From the cell containing the given text, extract its center point as [X, Y] coordinate. 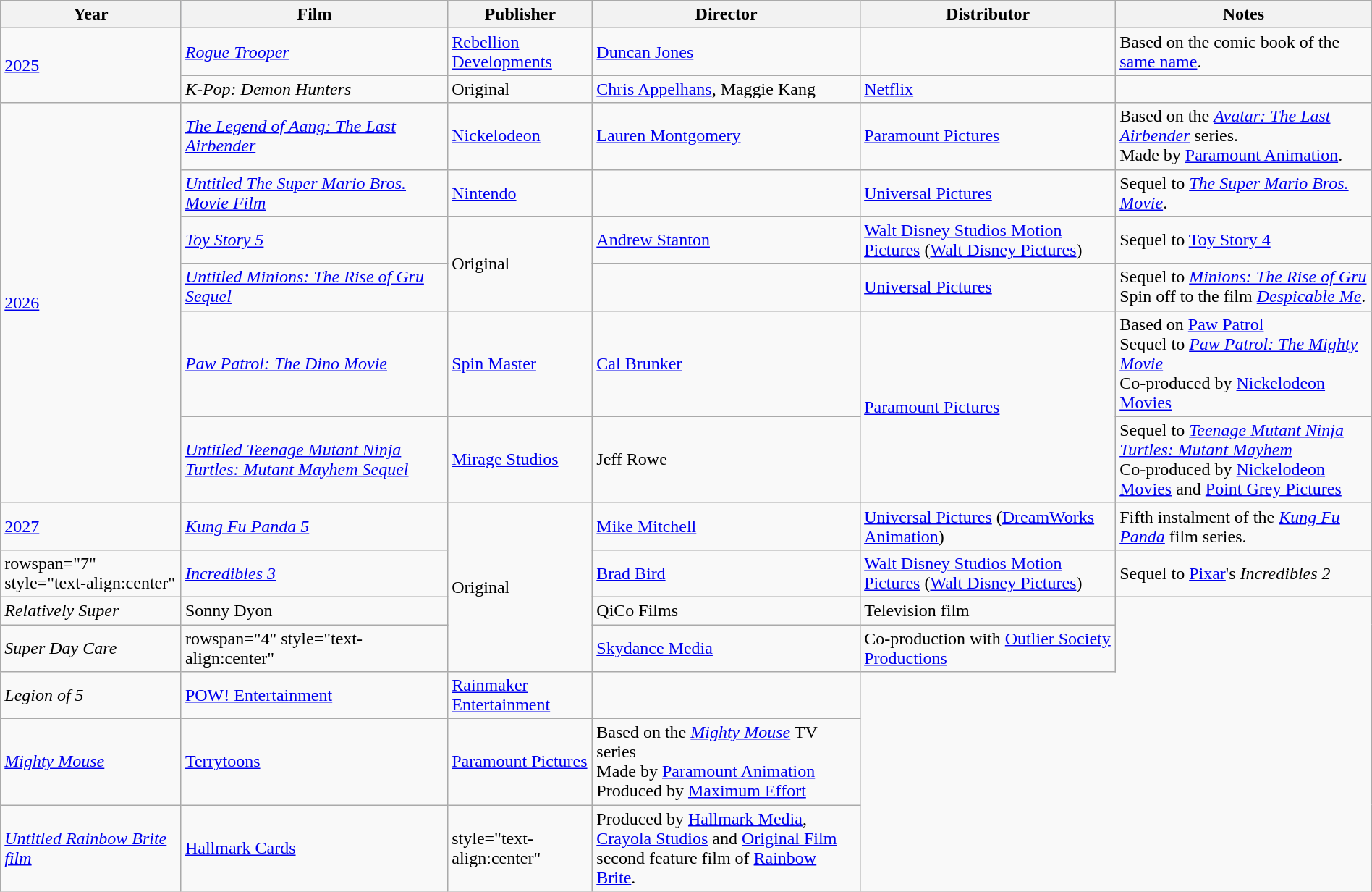
Director [727, 14]
Produced by Hallmark Media, Crayola Studios and Original Film second feature film of Rainbow Brite. [727, 849]
Publisher [520, 14]
Co-production with Outlier Society Productions [988, 647]
Rebellion Developments [520, 52]
Rogue Trooper [314, 52]
Brad Bird [727, 573]
Based on the comic book of the same name. [1244, 52]
Mirage Studios [520, 459]
Universal Pictures (DreamWorks Animation) [988, 526]
Lauren Montgomery [727, 136]
Terrytoons [314, 762]
Toy Story 5 [314, 240]
Based on Paw Patrol Sequel to Paw Patrol: The Mighty Movie Co-produced by Nickelodeon Movies [1244, 363]
Untitled Teenage Mutant Ninja Turtles: Mutant Mayhem Sequel [314, 459]
Sequel to Teenage Mutant Ninja Turtles: Mutant Mayhem Co-produced by Nickelodeon Movies and Point Grey Pictures [1244, 459]
Untitled Minions: The Rise of Gru Sequel [314, 287]
Nickelodeon [520, 136]
2027 [91, 526]
Duncan Jones [727, 52]
style="text-align:center" [520, 849]
Sequel to The Super Mario Bros. Movie. [1244, 193]
rowspan="7" style="text-align:center" [91, 573]
Based on the Mighty Mouse TV seriesMade by Paramount AnimationProduced by Maximum Effort [727, 762]
Hallmark Cards [314, 849]
Paw Patrol: The Dino Movie [314, 363]
Super Day Care [91, 647]
Sequel to Pixar's Incredibles 2 [1244, 573]
Sonny Dyon [314, 610]
Untitled The Super Mario Bros. Movie Film [314, 193]
Cal Brunker [727, 363]
Notes [1244, 14]
Relatively Super [91, 610]
Rainmaker Entertainment [520, 695]
Mike Mitchell [727, 526]
Spin Master [520, 363]
Kung Fu Panda 5 [314, 526]
Jeff Rowe [727, 459]
Netflix [988, 89]
Chris Appelhans, Maggie Kang [727, 89]
Television film [988, 610]
Skydance Media [727, 647]
POW! Entertainment [314, 695]
The Legend of Aang: The Last Airbender [314, 136]
Incredibles 3 [314, 573]
K-Pop: Demon Hunters [314, 89]
Film [314, 14]
Distributor [988, 14]
2026 [91, 303]
Mighty Mouse [91, 762]
Sequel to Toy Story 4 [1244, 240]
Legion of 5 [91, 695]
Fifth instalment of the Kung Fu Panda film series. [1244, 526]
Based on the Avatar: The Last Airbender series. Made by Paramount Animation. [1244, 136]
QiCo Films [727, 610]
Nintendo [520, 193]
Andrew Stanton [727, 240]
Untitled Rainbow Brite film [91, 849]
2025 [91, 65]
Sequel to Minions: The Rise of Gru Spin off to the film Despicable Me. [1244, 287]
rowspan="4" style="text-align:center" [314, 647]
Year [91, 14]
